Provide the [x, y] coordinate of the cell's center where the given text is located.  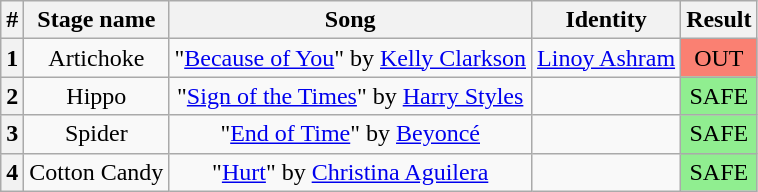
Song [350, 20]
Cotton Candy [96, 172]
Hippo [96, 96]
"Sign of the Times" by Harry Styles [350, 96]
1 [12, 58]
Spider [96, 134]
OUT [719, 58]
Identity [606, 20]
Result [719, 20]
4 [12, 172]
Stage name [96, 20]
# [12, 20]
Artichoke [96, 58]
"End of Time" by Beyoncé [350, 134]
"Because of You" by Kelly Clarkson [350, 58]
2 [12, 96]
3 [12, 134]
Linoy Ashram [606, 58]
"Hurt" by Christina Aguilera [350, 172]
